Return the (X, Y) coordinate for the center point of the cell that contains the specified text.  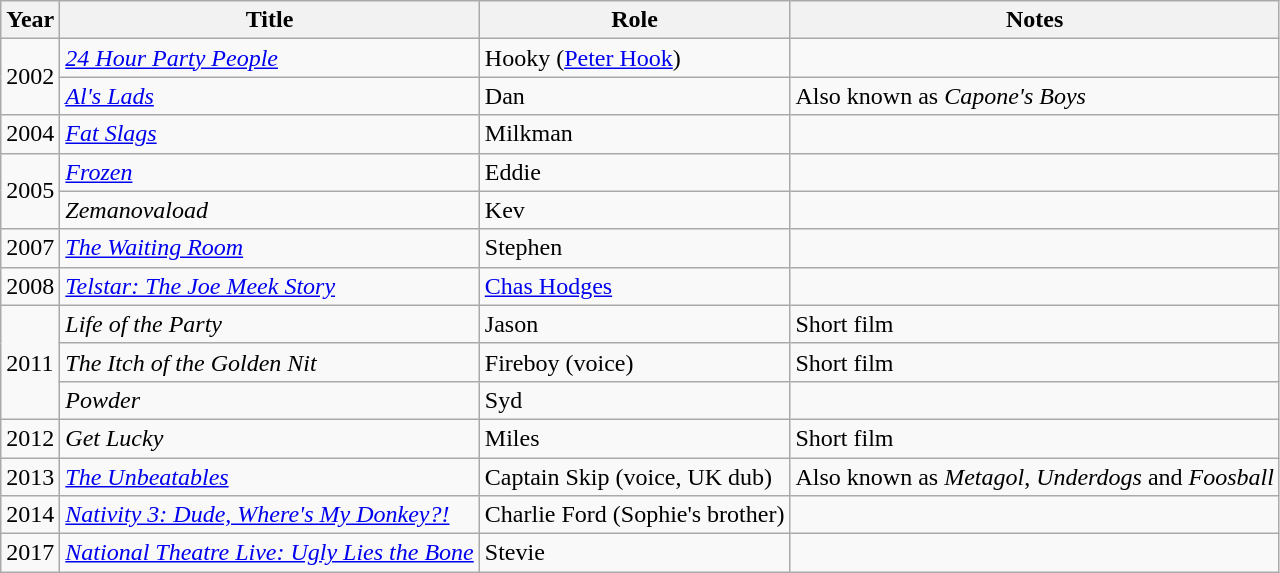
Notes (1034, 20)
Year (30, 20)
2011 (30, 362)
Hooky (Peter Hook) (634, 58)
Syd (634, 400)
Powder (270, 400)
Kev (634, 210)
National Theatre Live: Ugly Lies the Bone (270, 553)
Get Lucky (270, 438)
2013 (30, 477)
Frozen (270, 172)
2017 (30, 553)
Charlie Ford (Sophie's brother) (634, 515)
Fat Slags (270, 134)
Zemanovaload (270, 210)
Stevie (634, 553)
24 Hour Party People (270, 58)
Stephen (634, 248)
Jason (634, 324)
2002 (30, 77)
Telstar: The Joe Meek Story (270, 286)
Dan (634, 96)
Fireboy (voice) (634, 362)
Also known as Metagol, Underdogs and Foosball (1034, 477)
2008 (30, 286)
Eddie (634, 172)
Life of the Party (270, 324)
Captain Skip (voice, UK dub) (634, 477)
Role (634, 20)
2005 (30, 191)
The Itch of the Golden Nit (270, 362)
The Unbeatables (270, 477)
Al's Lads (270, 96)
Nativity 3: Dude, Where's My Donkey?! (270, 515)
Title (270, 20)
Also known as Capone's Boys (1034, 96)
2014 (30, 515)
2004 (30, 134)
Miles (634, 438)
2012 (30, 438)
2007 (30, 248)
Chas Hodges (634, 286)
The Waiting Room (270, 248)
Milkman (634, 134)
